Extract the (x, y) coordinate from the center of the cell holding the provided text.  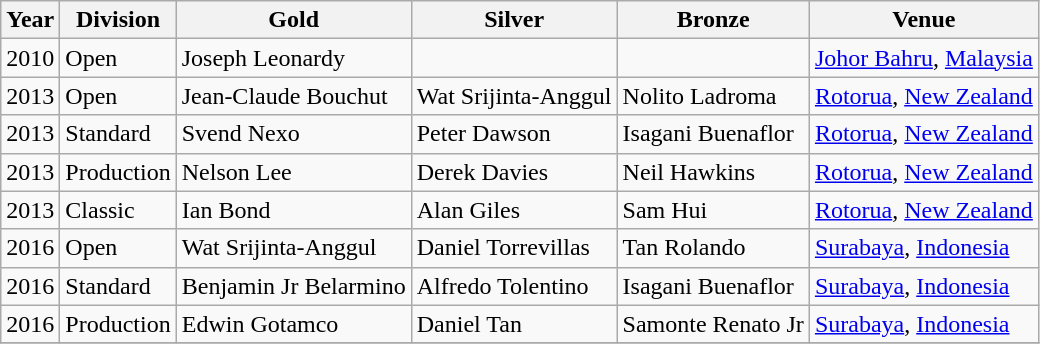
Edwin Gotamco (294, 324)
Joseph Leonardy (294, 58)
Division (118, 20)
Nelson Lee (294, 172)
Daniel Tan (514, 324)
Ian Bond (294, 210)
Gold (294, 20)
Peter Dawson (514, 134)
Year (30, 20)
Tan Rolando (713, 248)
Johor Bahru, Malaysia (924, 58)
Samonte Renato Jr (713, 324)
Benjamin Jr Belarmino (294, 286)
Daniel Torrevillas (514, 248)
Jean-Claude Bouchut (294, 96)
Svend Nexo (294, 134)
Nolito Ladroma (713, 96)
Neil Hawkins (713, 172)
Derek Davies (514, 172)
Alfredo Tolentino (514, 286)
Sam Hui (713, 210)
Silver (514, 20)
Bronze (713, 20)
Venue (924, 20)
Classic (118, 210)
2010 (30, 58)
Alan Giles (514, 210)
